From the cell containing the given text, extract its center point as [X, Y] coordinate. 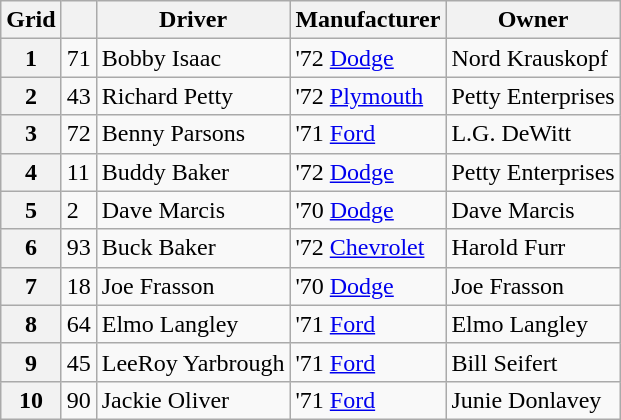
64 [78, 324]
Driver [193, 20]
4 [31, 172]
8 [31, 324]
Harold Furr [533, 248]
71 [78, 58]
3 [31, 134]
Buddy Baker [193, 172]
LeeRoy Yarbrough [193, 362]
45 [78, 362]
Grid [31, 20]
Bobby Isaac [193, 58]
'72 Plymouth [368, 96]
Jackie Oliver [193, 400]
10 [31, 400]
90 [78, 400]
43 [78, 96]
9 [31, 362]
18 [78, 286]
5 [31, 210]
72 [78, 134]
Benny Parsons [193, 134]
L.G. DeWitt [533, 134]
93 [78, 248]
Junie Donlavey [533, 400]
7 [31, 286]
Buck Baker [193, 248]
Manufacturer [368, 20]
11 [78, 172]
Owner [533, 20]
1 [31, 58]
Richard Petty [193, 96]
Bill Seifert [533, 362]
'72 Chevrolet [368, 248]
Nord Krauskopf [533, 58]
6 [31, 248]
